Return (x, y) of the center of cell containing provided text 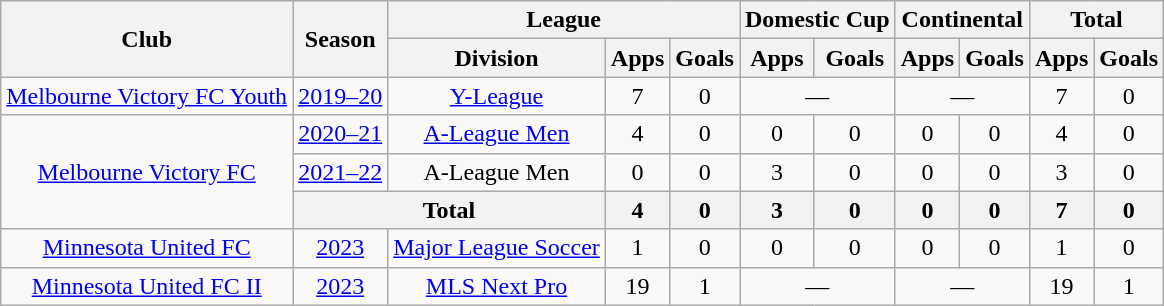
2020–21 (340, 134)
Minnesota United FC II (147, 286)
Major League Soccer (497, 248)
2021–22 (340, 172)
Melbourne Victory FC Youth (147, 96)
Melbourne Victory FC (147, 172)
Continental (962, 20)
2019–20 (340, 96)
Domestic Cup (818, 20)
MLS Next Pro (497, 286)
Division (497, 58)
Y-League (497, 96)
League (564, 20)
Club (147, 39)
Season (340, 39)
Minnesota United FC (147, 248)
